Find where the given text appears and provide that cell's center as [X, Y] coordinate. 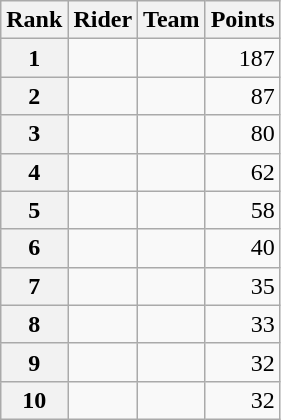
Team [172, 20]
6 [34, 248]
35 [242, 286]
87 [242, 96]
40 [242, 248]
7 [34, 286]
8 [34, 324]
1 [34, 58]
187 [242, 58]
9 [34, 362]
80 [242, 134]
4 [34, 172]
2 [34, 96]
58 [242, 210]
62 [242, 172]
3 [34, 134]
Rider [103, 20]
Rank [34, 20]
10 [34, 400]
33 [242, 324]
5 [34, 210]
Points [242, 20]
